For the text-containing cell, return its midpoint in [X, Y] coordinate format. 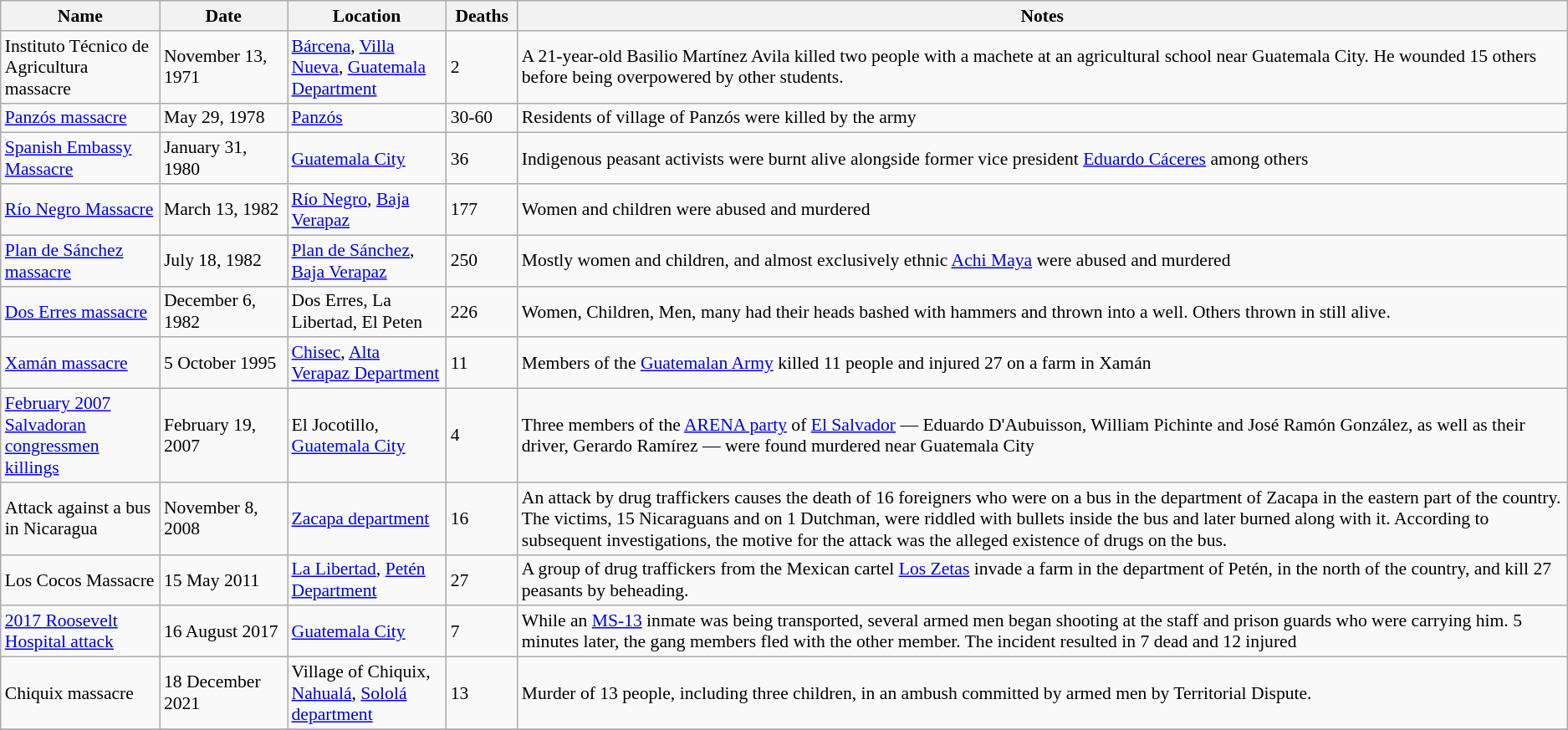
December 6, 1982 [224, 311]
Bárcena, Villa Nueva, Guatemala Department [367, 67]
15 May 2011 [224, 580]
Dos Erres, La Libertad, El Peten [367, 311]
May 29, 1978 [224, 118]
July 18, 1982 [224, 261]
Los Cocos Massacre [80, 580]
5 October 1995 [224, 363]
4 [482, 436]
Murder of 13 people, including three children, in an ambush committed by armed men by Territorial Dispute. [1042, 694]
Village of Chiquix, Nahualá, Sololá department [367, 694]
11 [482, 363]
Members of the Guatemalan Army killed 11 people and injured 27 on a farm in Xamán [1042, 363]
Spanish Embassy Massacre [80, 159]
16 August 2017 [224, 632]
Río Negro, Baja Verapaz [367, 209]
Chiquix massacre [80, 694]
2017 Roosevelt Hospital attack [80, 632]
27 [482, 580]
Attack against a bus in Nicaragua [80, 518]
Location [367, 16]
Mostly women and children, and almost exclusively ethnic Achi Maya were abused and murdered [1042, 261]
Date [224, 16]
Instituto Técnico de Agricultura massacre [80, 67]
Plan de Sánchez, Baja Verapaz [367, 261]
Women, Children, Men, many had their heads bashed with hammers and thrown into a well. Others thrown in still alive. [1042, 311]
Indigenous peasant activists were burnt alive alongside former vice president Eduardo Cáceres among others [1042, 159]
Residents of village of Panzós were killed by the army [1042, 118]
La Libertad, Petén Department [367, 580]
January 31, 1980 [224, 159]
Women and children were abused and murdered [1042, 209]
Panzós [367, 118]
Notes [1042, 16]
Panzós massacre [80, 118]
Plan de Sánchez massacre [80, 261]
7 [482, 632]
177 [482, 209]
2 [482, 67]
Dos Erres massacre [80, 311]
Xamán massacre [80, 363]
El Jocotillo, Guatemala City [367, 436]
250 [482, 261]
30-60 [482, 118]
February 2007 Salvadoran congressmen killings [80, 436]
Zacapa department [367, 518]
November 8, 2008 [224, 518]
36 [482, 159]
Río Negro Massacre [80, 209]
March 13, 1982 [224, 209]
16 [482, 518]
13 [482, 694]
Name [80, 16]
226 [482, 311]
Deaths [482, 16]
November 13, 1971 [224, 67]
February 19, 2007 [224, 436]
Chisec, Alta Verapaz Department [367, 363]
18 December 2021 [224, 694]
